Locate the cell with the specified text and output its [x, y] center coordinate. 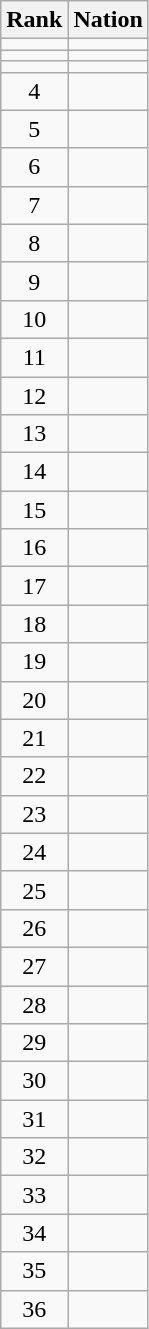
26 [34, 928]
23 [34, 814]
27 [34, 966]
31 [34, 1119]
15 [34, 510]
34 [34, 1233]
20 [34, 700]
16 [34, 548]
24 [34, 852]
30 [34, 1081]
5 [34, 129]
7 [34, 205]
6 [34, 167]
21 [34, 738]
Nation [108, 20]
13 [34, 434]
8 [34, 243]
25 [34, 890]
12 [34, 395]
18 [34, 624]
29 [34, 1043]
33 [34, 1195]
35 [34, 1271]
36 [34, 1309]
17 [34, 586]
11 [34, 357]
32 [34, 1157]
22 [34, 776]
9 [34, 281]
19 [34, 662]
14 [34, 472]
Rank [34, 20]
28 [34, 1005]
4 [34, 91]
10 [34, 319]
